Pinpoint the cell where the given text exists, returning its (X, Y) midpoint coordinate. 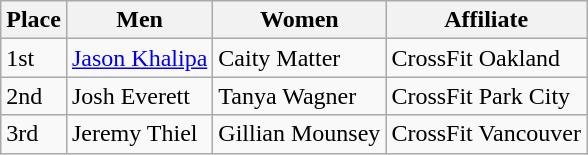
CrossFit Oakland (486, 58)
CrossFit Park City (486, 96)
Gillian Mounsey (300, 134)
Josh Everett (139, 96)
Place (34, 20)
1st (34, 58)
Jason Khalipa (139, 58)
CrossFit Vancouver (486, 134)
Men (139, 20)
2nd (34, 96)
Caity Matter (300, 58)
Affiliate (486, 20)
Jeremy Thiel (139, 134)
3rd (34, 134)
Women (300, 20)
Tanya Wagner (300, 96)
